Provide the (x, y) coordinate of the cell's center where the given text is located.  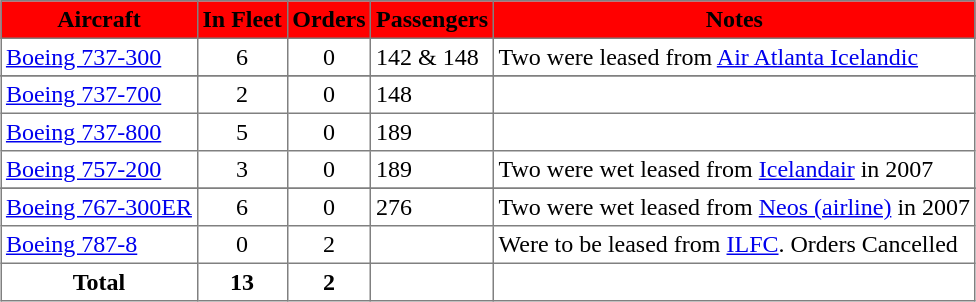
Boeing 737-300 (99, 57)
Notes (734, 20)
In Fleet (242, 20)
3 (242, 170)
Boeing 737-700 (99, 95)
Boeing 767-300ER (99, 207)
Boeing 757-200 (99, 170)
Boeing 737-800 (99, 132)
5 (242, 132)
Two were wet leased from Icelandair in 2007 (734, 170)
Passengers (432, 20)
Orders (329, 20)
Two were leased from Air Atlanta Icelandic (734, 57)
142 & 148 (432, 57)
Boeing 787-8 (99, 245)
Were to be leased from ILFC. Orders Cancelled (734, 245)
276 (432, 207)
13 (242, 282)
Aircraft (99, 20)
148 (432, 95)
Two were wet leased from Neos (airline) in 2007 (734, 207)
Total (99, 282)
